Locate the cell with the specified text and output its (x, y) center coordinate. 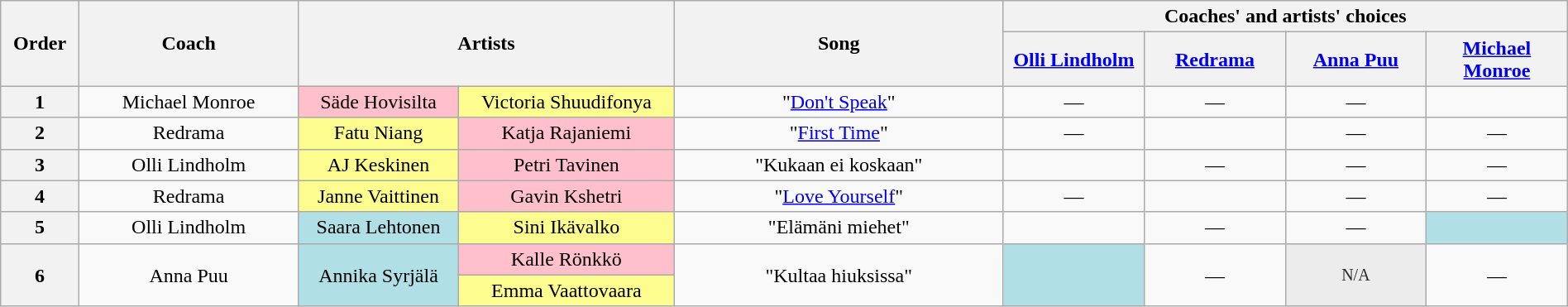
Annika Syrjälä (379, 275)
Saara Lehtonen (379, 228)
"Don't Speak" (839, 102)
"Kukaan ei koskaan" (839, 165)
Petri Tavinen (566, 165)
Order (40, 43)
Coaches' and artists' choices (1285, 17)
Sini Ikävalko (566, 228)
Song (839, 43)
Coach (189, 43)
Katja Rajaniemi (566, 133)
"Elämäni miehet" (839, 228)
Victoria Shuudifonya (566, 102)
"First Time" (839, 133)
1 (40, 102)
2 (40, 133)
Fatu Niang (379, 133)
"Kultaa hiuksissa" (839, 275)
5 (40, 228)
AJ Keskinen (379, 165)
Kalle Rönkkö (566, 259)
3 (40, 165)
4 (40, 196)
Säde Hovisilta (379, 102)
Artists (486, 43)
6 (40, 275)
"Love Yourself" (839, 196)
Gavin Kshetri (566, 196)
Janne Vaittinen (379, 196)
Emma Vaattovaara (566, 290)
N/A (1355, 275)
